Pinpoint the cell where the given text exists, returning its [X, Y] midpoint coordinate. 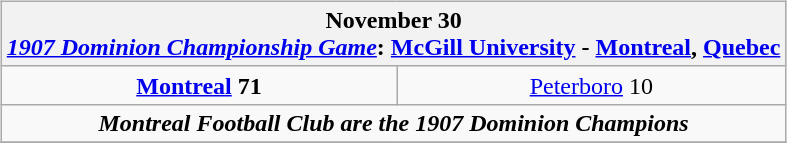
Peterboro 10 [592, 85]
Montreal Football Club are the 1907 Dominion Champions [394, 123]
Montreal 71 [199, 85]
November 301907 Dominion Championship Game: McGill University - Montreal, Quebec [394, 34]
